Provide the [X, Y] coordinate of the cell's center where the given text is located.  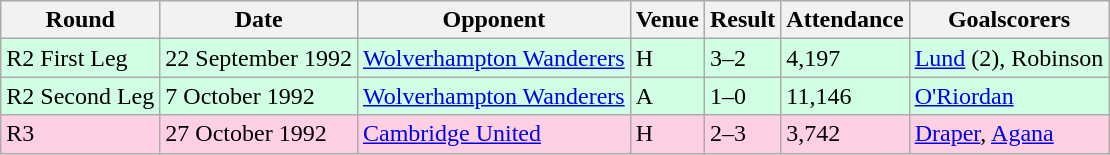
Result [742, 20]
3,742 [845, 134]
Venue [667, 20]
27 October 1992 [259, 134]
R2 First Leg [80, 58]
Goalscorers [1009, 20]
Round [80, 20]
A [667, 96]
Opponent [494, 20]
1–0 [742, 96]
7 October 1992 [259, 96]
4,197 [845, 58]
Draper, Agana [1009, 134]
Attendance [845, 20]
11,146 [845, 96]
O'Riordan [1009, 96]
Date [259, 20]
R2 Second Leg [80, 96]
R3 [80, 134]
22 September 1992 [259, 58]
Cambridge United [494, 134]
2–3 [742, 134]
Lund (2), Robinson [1009, 58]
3–2 [742, 58]
